Output the [x, y] coordinate of the center of the cell containing the given text.  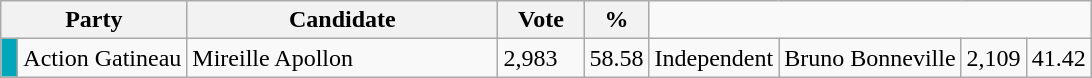
Mireille Apollon [342, 58]
Vote [541, 20]
2,109 [994, 58]
Candidate [342, 20]
41.42 [1058, 58]
Party [94, 20]
Action Gatineau [102, 58]
Bruno Bonneville [870, 58]
% [616, 20]
2,983 [541, 58]
58.58 [616, 58]
Independent [714, 58]
